Determine the (x, y) coordinate at the center of the cell enclosing the given text.  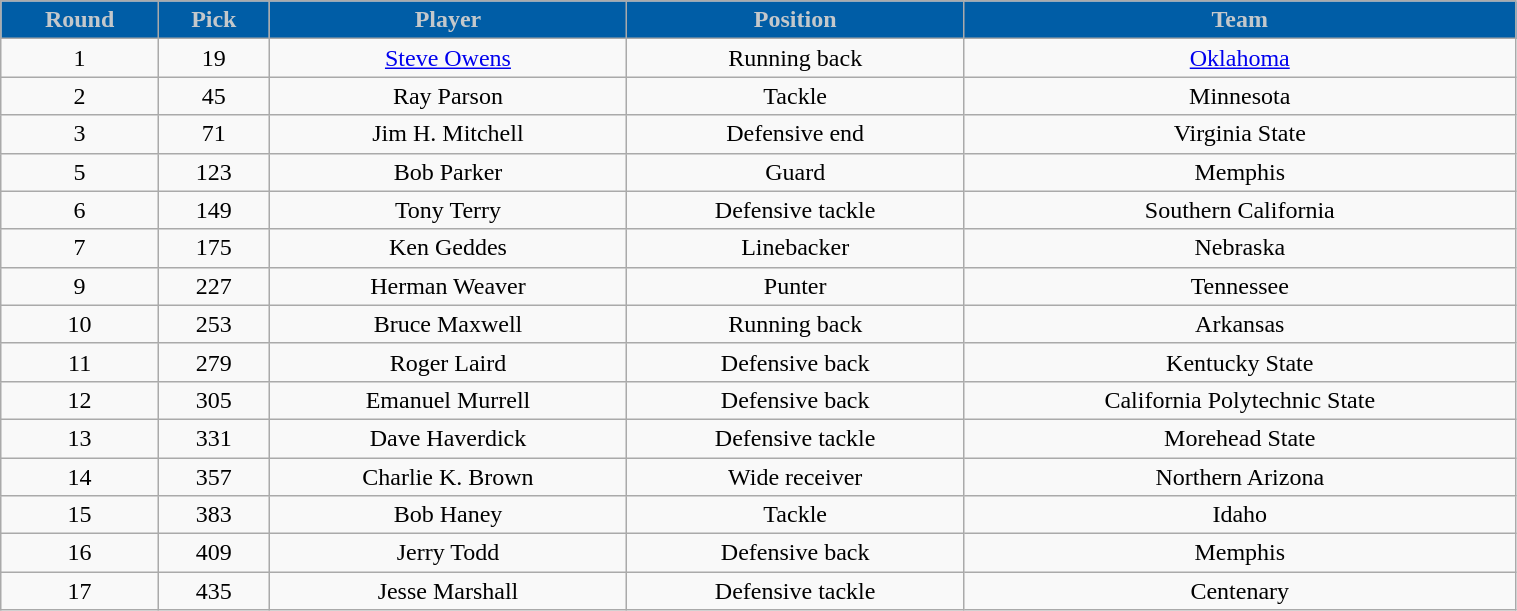
227 (214, 286)
12 (80, 400)
11 (80, 362)
123 (214, 172)
Ken Geddes (448, 248)
331 (214, 438)
Northern Arizona (1240, 477)
17 (80, 591)
2 (80, 96)
Centenary (1240, 591)
16 (80, 553)
Kentucky State (1240, 362)
Round (80, 20)
3 (80, 134)
Idaho (1240, 515)
175 (214, 248)
Ray Parson (448, 96)
14 (80, 477)
10 (80, 324)
6 (80, 210)
435 (214, 591)
Tennessee (1240, 286)
305 (214, 400)
1 (80, 58)
Wide receiver (796, 477)
409 (214, 553)
Virginia State (1240, 134)
Linebacker (796, 248)
7 (80, 248)
Dave Haverdick (448, 438)
9 (80, 286)
19 (214, 58)
Punter (796, 286)
253 (214, 324)
Jerry Todd (448, 553)
Bruce Maxwell (448, 324)
71 (214, 134)
Steve Owens (448, 58)
5 (80, 172)
Guard (796, 172)
Nebraska (1240, 248)
Roger Laird (448, 362)
Bob Parker (448, 172)
Jesse Marshall (448, 591)
279 (214, 362)
Jim H. Mitchell (448, 134)
Minnesota (1240, 96)
Tony Terry (448, 210)
Team (1240, 20)
Position (796, 20)
Pick (214, 20)
Charlie K. Brown (448, 477)
45 (214, 96)
Oklahoma (1240, 58)
Southern California (1240, 210)
383 (214, 515)
Player (448, 20)
15 (80, 515)
California Polytechnic State (1240, 400)
357 (214, 477)
Morehead State (1240, 438)
149 (214, 210)
Bob Haney (448, 515)
Arkansas (1240, 324)
13 (80, 438)
Defensive end (796, 134)
Herman Weaver (448, 286)
Emanuel Murrell (448, 400)
